For the text-containing cell, return its midpoint in (X, Y) coordinate format. 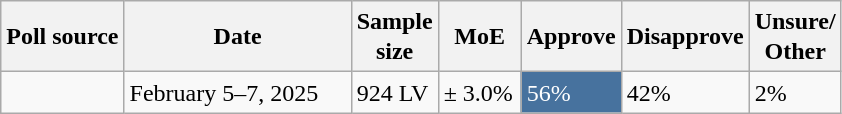
2% (795, 92)
Date (238, 36)
Samplesize (394, 36)
42% (685, 92)
Disapprove (685, 36)
924 LV (394, 92)
56% (571, 92)
February 5–7, 2025 (238, 92)
Approve (571, 36)
± 3.0% (480, 92)
Unsure/Other (795, 36)
Poll source (62, 36)
MoE (480, 36)
